Output the [x, y] coordinate of the center of the cell containing the given text.  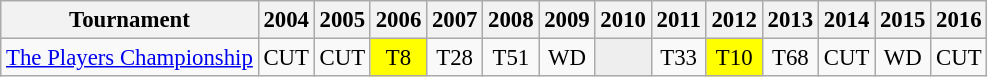
2007 [455, 20]
T51 [511, 58]
2005 [342, 20]
T33 [678, 58]
The Players Championship [130, 58]
2012 [734, 20]
2011 [678, 20]
T28 [455, 58]
2015 [903, 20]
2004 [286, 20]
2008 [511, 20]
2016 [959, 20]
2009 [567, 20]
2014 [846, 20]
Tournament [130, 20]
2006 [398, 20]
T8 [398, 58]
2010 [623, 20]
2013 [790, 20]
T68 [790, 58]
T10 [734, 58]
